Detect which cell encompasses the target text, then output its (X, Y) center coordinate. 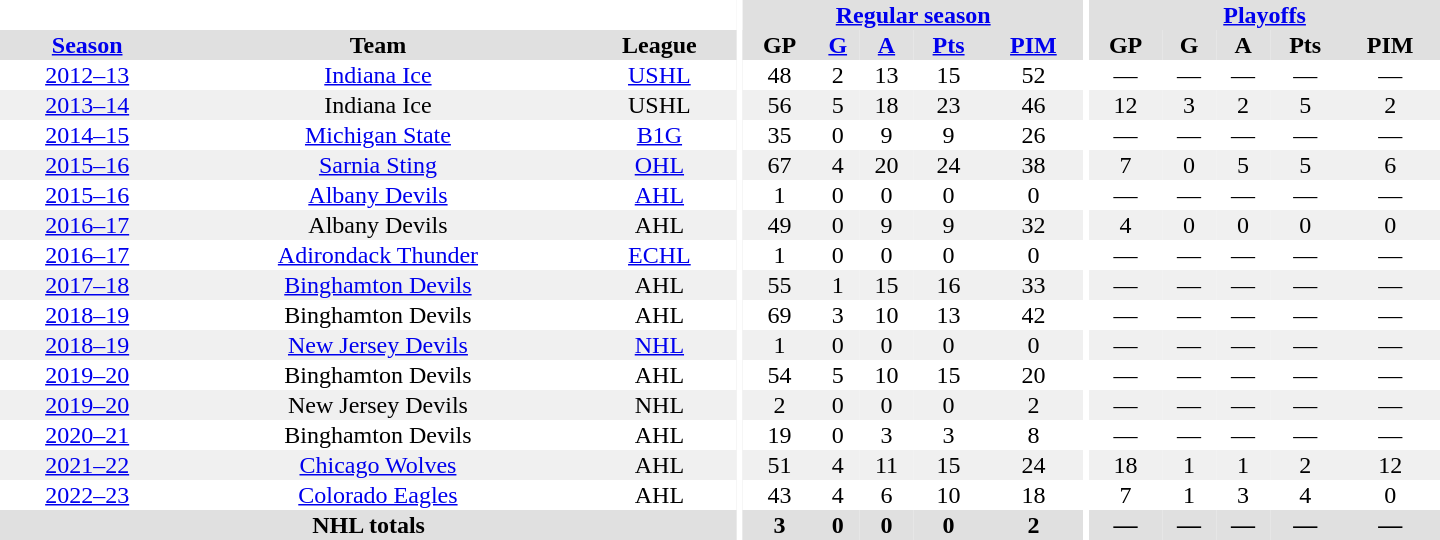
16 (949, 285)
19 (780, 435)
42 (1034, 315)
2021–22 (87, 465)
54 (780, 375)
2012–13 (87, 75)
26 (1034, 135)
35 (780, 135)
2017–18 (87, 285)
Adirondack Thunder (378, 255)
43 (780, 495)
11 (886, 465)
56 (780, 105)
Playoffs (1264, 15)
NHL totals (368, 525)
46 (1034, 105)
ECHL (660, 255)
2022–23 (87, 495)
32 (1034, 225)
52 (1034, 75)
23 (949, 105)
B1G (660, 135)
Team (378, 45)
33 (1034, 285)
51 (780, 465)
8 (1034, 435)
49 (780, 225)
55 (780, 285)
Chicago Wolves (378, 465)
League (660, 45)
2014–15 (87, 135)
69 (780, 315)
Michigan State (378, 135)
48 (780, 75)
38 (1034, 165)
2013–14 (87, 105)
Regular season (913, 15)
OHL (660, 165)
Colorado Eagles (378, 495)
67 (780, 165)
2020–21 (87, 435)
Season (87, 45)
Sarnia Sting (378, 165)
